Identify which cell holds the provided text, then report its (x, y) central coordinate. 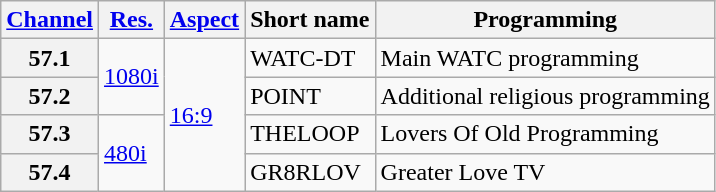
57.3 (50, 134)
Res. (132, 20)
Aspect (204, 20)
Short name (310, 20)
Programming (545, 20)
57.2 (50, 96)
Greater Love TV (545, 172)
Main WATC programming (545, 58)
57.1 (50, 58)
16:9 (204, 115)
57.4 (50, 172)
Lovers Of Old Programming (545, 134)
Additional religious programming (545, 96)
480i (132, 153)
GR8RLOV (310, 172)
1080i (132, 77)
WATC-DT (310, 58)
POINT (310, 96)
Channel (50, 20)
THELOOP (310, 134)
